Capture the cell that displays the provided text and extract its (X, Y) central coordinate. 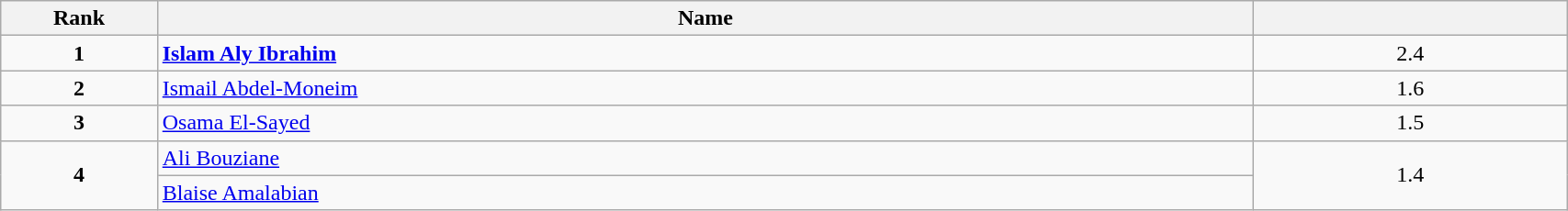
2.4 (1411, 53)
Ismail Abdel-Moneim (705, 88)
Ali Bouziane (705, 158)
Blaise Amalabian (705, 193)
1.4 (1411, 175)
Name (705, 18)
3 (79, 123)
Rank (79, 18)
1.5 (1411, 123)
4 (79, 175)
1 (79, 53)
Islam Aly Ibrahim (705, 53)
Osama El-Sayed (705, 123)
2 (79, 88)
1.6 (1411, 88)
